Extract the [x, y] coordinate from the center of the cell holding the provided text.  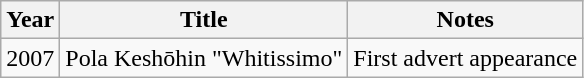
Title [204, 20]
Notes [466, 20]
Pola Keshōhin "Whitissimo" [204, 58]
2007 [30, 58]
Year [30, 20]
First advert appearance [466, 58]
